Detect which cell encompasses the target text, then output its [x, y] center coordinate. 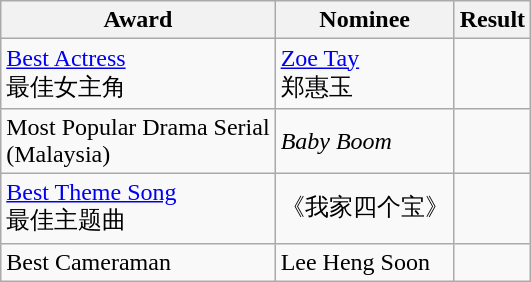
Result [492, 20]
Nominee [364, 20]
Award [138, 20]
Best Theme Song 最佳主题曲 [138, 208]
Zoe Tay 郑惠玉 [364, 74]
Most Popular Drama Serial (Malaysia) [138, 140]
Baby Boom [364, 140]
Best Cameraman [138, 262]
Lee Heng Soon [364, 262]
Best Actress 最佳女主角 [138, 74]
《我家四个宝》 [364, 208]
